For the text-containing cell, return its midpoint in (x, y) coordinate format. 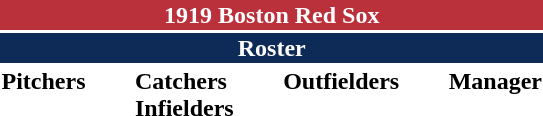
1919 Boston Red Sox (272, 15)
Roster (272, 48)
